Return the (x, y) coordinate for the center point of the cell that contains the specified text.  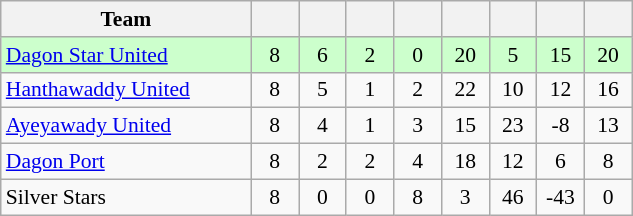
46 (513, 197)
Silver Stars (126, 197)
Team (126, 19)
-43 (561, 197)
23 (513, 126)
18 (465, 162)
-8 (561, 126)
22 (465, 90)
Hanthawaddy United (126, 90)
16 (608, 90)
Dagon Port (126, 162)
Ayeyawady United (126, 126)
Dagon Star United (126, 55)
10 (513, 90)
13 (608, 126)
